Find where the given text appears and provide that cell's center as (x, y) coordinate. 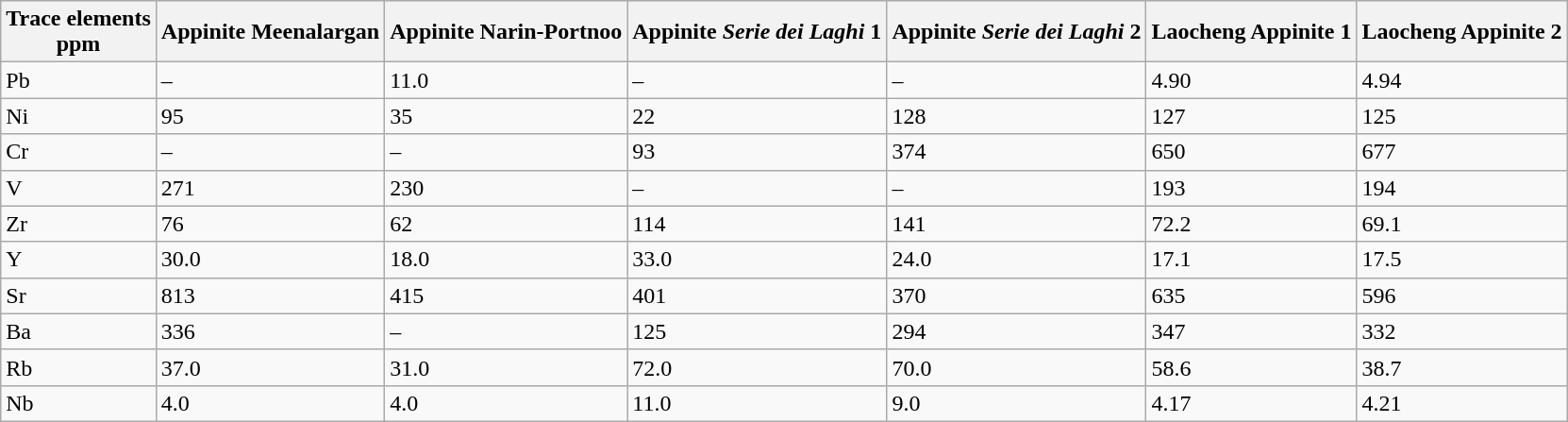
72.0 (757, 367)
35 (506, 116)
Ni (79, 116)
30.0 (270, 260)
9.0 (1017, 403)
141 (1017, 224)
24.0 (1017, 260)
Laocheng Appinite 2 (1462, 32)
Pb (79, 80)
Appinite Serie dei Laghi 2 (1017, 32)
677 (1462, 152)
70.0 (1017, 367)
Zr (79, 224)
347 (1251, 331)
370 (1017, 295)
V (79, 188)
Nb (79, 403)
230 (506, 188)
76 (270, 224)
336 (270, 331)
18.0 (506, 260)
Ba (79, 331)
Appinite Meenalargan (270, 32)
38.7 (1462, 367)
635 (1251, 295)
31.0 (506, 367)
4.17 (1251, 403)
415 (506, 295)
22 (757, 116)
62 (506, 224)
194 (1462, 188)
193 (1251, 188)
596 (1462, 295)
58.6 (1251, 367)
4.21 (1462, 403)
Appinite Narin-Portnoo (506, 32)
Appinite Serie dei Laghi 1 (757, 32)
Laocheng Appinite 1 (1251, 32)
271 (270, 188)
93 (757, 152)
127 (1251, 116)
95 (270, 116)
69.1 (1462, 224)
813 (270, 295)
374 (1017, 152)
114 (757, 224)
72.2 (1251, 224)
Trace elementsppm (79, 32)
332 (1462, 331)
17.5 (1462, 260)
650 (1251, 152)
401 (757, 295)
Rb (79, 367)
4.94 (1462, 80)
Sr (79, 295)
128 (1017, 116)
4.90 (1251, 80)
33.0 (757, 260)
Cr (79, 152)
Y (79, 260)
17.1 (1251, 260)
37.0 (270, 367)
294 (1017, 331)
